Return the (x, y) coordinate for the center point of the cell that contains the specified text.  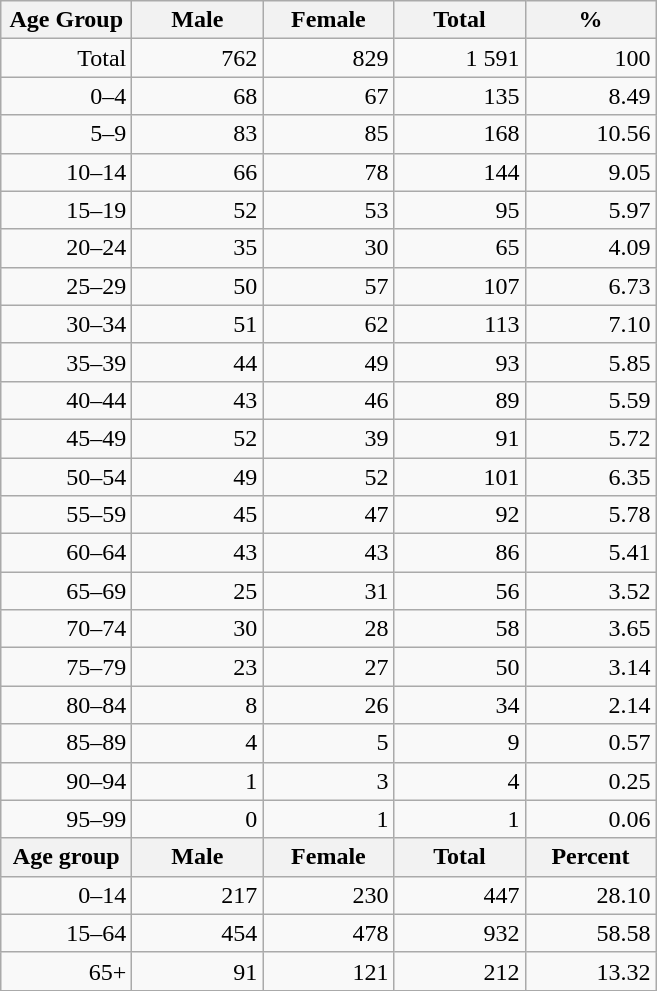
113 (460, 324)
15–19 (66, 210)
5.72 (590, 438)
85–89 (66, 743)
68 (198, 96)
45–49 (66, 438)
44 (198, 362)
65 (460, 248)
92 (460, 515)
10.56 (590, 134)
6.73 (590, 286)
5.78 (590, 515)
Percent (590, 857)
58.58 (590, 933)
454 (198, 933)
0.25 (590, 781)
35–39 (66, 362)
23 (198, 667)
30–34 (66, 324)
28.10 (590, 895)
Age Group (66, 20)
67 (328, 96)
0.57 (590, 743)
144 (460, 172)
0–4 (66, 96)
65–69 (66, 591)
1 591 (460, 58)
50–54 (66, 477)
39 (328, 438)
447 (460, 895)
51 (198, 324)
85 (328, 134)
83 (198, 134)
212 (460, 971)
13.32 (590, 971)
90–94 (66, 781)
932 (460, 933)
57 (328, 286)
6.35 (590, 477)
2.14 (590, 705)
26 (328, 705)
70–74 (66, 629)
101 (460, 477)
95–99 (66, 819)
53 (328, 210)
168 (460, 134)
46 (328, 400)
121 (328, 971)
60–64 (66, 553)
40–44 (66, 400)
20–24 (66, 248)
10–14 (66, 172)
5.59 (590, 400)
% (590, 20)
28 (328, 629)
762 (198, 58)
107 (460, 286)
45 (198, 515)
15–64 (66, 933)
65+ (66, 971)
9.05 (590, 172)
8 (198, 705)
478 (328, 933)
5.97 (590, 210)
829 (328, 58)
3 (328, 781)
27 (328, 667)
89 (460, 400)
135 (460, 96)
75–79 (66, 667)
35 (198, 248)
31 (328, 591)
34 (460, 705)
8.49 (590, 96)
3.52 (590, 591)
95 (460, 210)
9 (460, 743)
7.10 (590, 324)
100 (590, 58)
25–29 (66, 286)
0–14 (66, 895)
3.65 (590, 629)
217 (198, 895)
47 (328, 515)
5 (328, 743)
Age group (66, 857)
3.14 (590, 667)
86 (460, 553)
62 (328, 324)
78 (328, 172)
5–9 (66, 134)
93 (460, 362)
4.09 (590, 248)
56 (460, 591)
5.41 (590, 553)
58 (460, 629)
5.85 (590, 362)
55–59 (66, 515)
0 (198, 819)
80–84 (66, 705)
25 (198, 591)
230 (328, 895)
66 (198, 172)
0.06 (590, 819)
